Capture the cell that displays the provided text and extract its (X, Y) central coordinate. 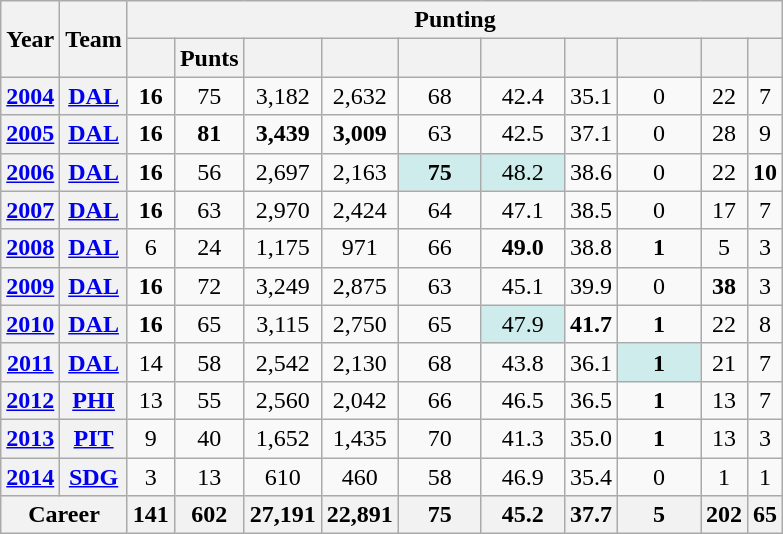
602 (209, 515)
41.3 (522, 438)
46.5 (522, 400)
37.1 (590, 134)
3,009 (360, 134)
202 (724, 515)
610 (282, 477)
2005 (30, 134)
10 (766, 172)
38.5 (590, 210)
43.8 (522, 362)
36.5 (590, 400)
2,632 (360, 96)
8 (766, 324)
2011 (30, 362)
2,750 (360, 324)
14 (150, 362)
Team (94, 39)
2006 (30, 172)
2008 (30, 248)
41.7 (590, 324)
3,249 (282, 286)
38.6 (590, 172)
40 (209, 438)
49.0 (522, 248)
2007 (30, 210)
28 (724, 134)
1,175 (282, 248)
Year (30, 39)
45.2 (522, 515)
460 (360, 477)
46.9 (522, 477)
70 (440, 438)
6 (150, 248)
Punts (209, 58)
2,875 (360, 286)
36.1 (590, 362)
38 (724, 286)
2,130 (360, 362)
2,697 (282, 172)
Career (64, 515)
2009 (30, 286)
35.0 (590, 438)
22,891 (360, 515)
64 (440, 210)
3,439 (282, 134)
56 (209, 172)
2,560 (282, 400)
PHI (94, 400)
17 (724, 210)
1,435 (360, 438)
2013 (30, 438)
21 (724, 362)
38.8 (590, 248)
2,970 (282, 210)
24 (209, 248)
141 (150, 515)
2012 (30, 400)
2010 (30, 324)
2,163 (360, 172)
37.7 (590, 515)
81 (209, 134)
3,115 (282, 324)
45.1 (522, 286)
3,182 (282, 96)
2004 (30, 96)
72 (209, 286)
48.2 (522, 172)
SDG (94, 477)
47.1 (522, 210)
55 (209, 400)
39.9 (590, 286)
1,652 (282, 438)
Punting (454, 20)
42.4 (522, 96)
PIT (94, 438)
2014 (30, 477)
27,191 (282, 515)
2,042 (360, 400)
2,542 (282, 362)
35.1 (590, 96)
35.4 (590, 477)
971 (360, 248)
2,424 (360, 210)
42.5 (522, 134)
47.9 (522, 324)
